Pinpoint the cell where the given text exists, returning its [x, y] midpoint coordinate. 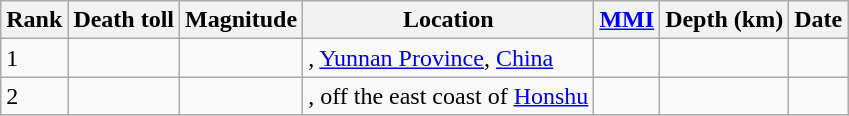
Depth (km) [724, 20]
2 [34, 96]
Rank [34, 20]
, Yunnan Province, China [448, 58]
1 [34, 58]
MMI [627, 20]
Date [818, 20]
, off the east coast of Honshu [448, 96]
Location [448, 20]
Death toll [124, 20]
Magnitude [242, 20]
